Output the (x, y) coordinate of the center of the cell containing the given text.  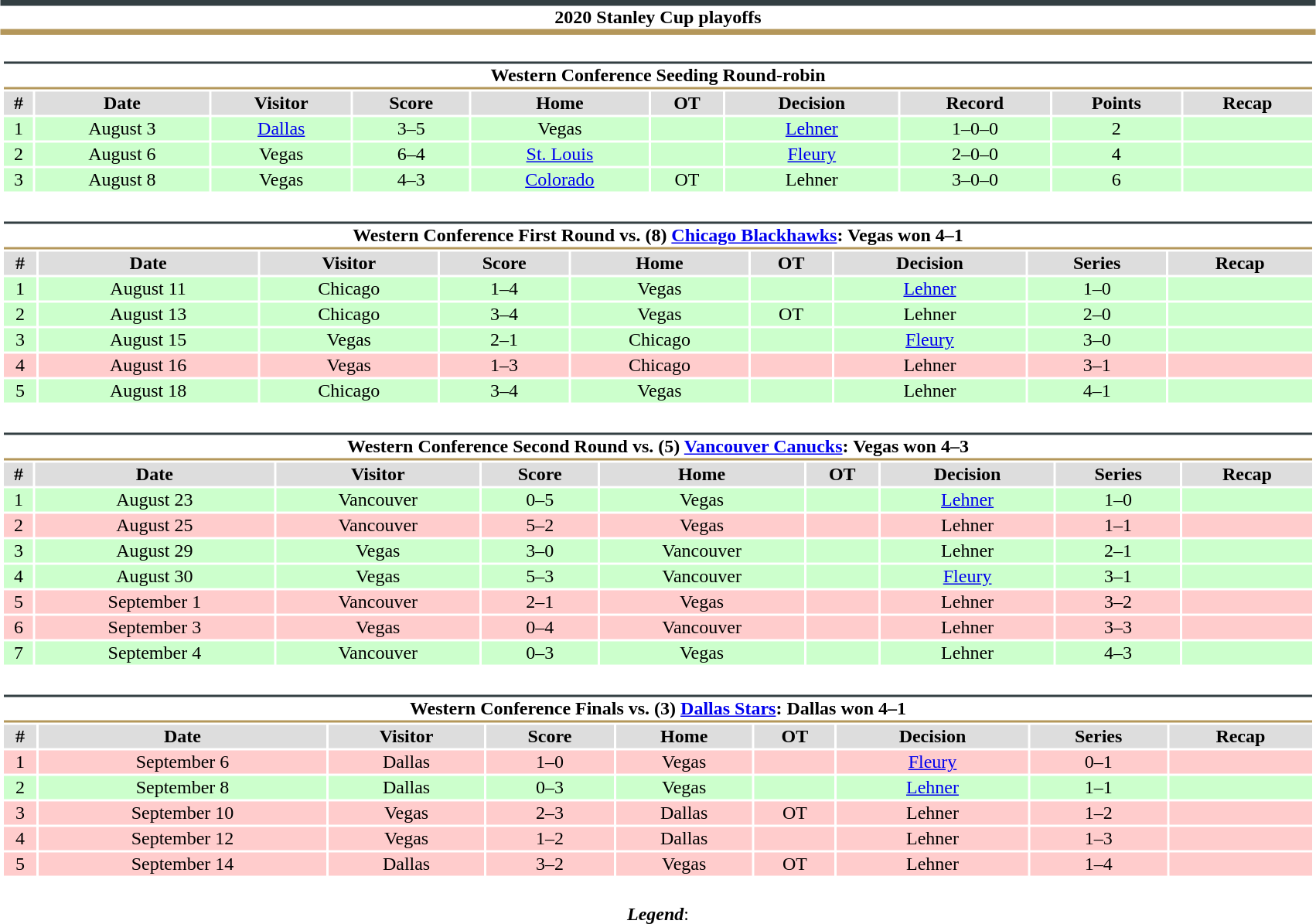
5–2 (540, 525)
August 29 (155, 551)
Western Conference Seeding Round-robin (657, 76)
3–0–0 (974, 180)
August 18 (148, 390)
St. Louis (560, 154)
September 3 (155, 627)
August 3 (122, 129)
August 16 (148, 366)
September 8 (182, 788)
2–0–0 (974, 154)
September 10 (182, 813)
3–5 (411, 129)
August 15 (148, 339)
Western Conference Second Round vs. (5) Vancouver Canucks: Vegas won 4–3 (657, 447)
3–3 (1118, 627)
2020 Stanley Cup playoffs (658, 17)
0–5 (540, 500)
4–1 (1097, 390)
Western Conference First Round vs. (8) Chicago Blackhawks: Vegas won 4–1 (657, 235)
August 11 (148, 288)
September 4 (155, 653)
September 14 (182, 864)
September 1 (155, 602)
0–1 (1098, 762)
Western Conference Finals vs. (3) Dallas Stars: Dallas won 4–1 (657, 708)
Points (1117, 103)
7 (19, 653)
September 12 (182, 839)
August 13 (148, 315)
August 8 (122, 180)
5–3 (540, 576)
6–4 (411, 154)
August 23 (155, 500)
2–3 (551, 813)
1–0–0 (974, 129)
Record (974, 103)
August 25 (155, 525)
August 6 (122, 154)
September 6 (182, 762)
2–0 (1097, 315)
Colorado (560, 180)
August 30 (155, 576)
0–4 (540, 627)
